Identify which cell holds the provided text, then report its (x, y) central coordinate. 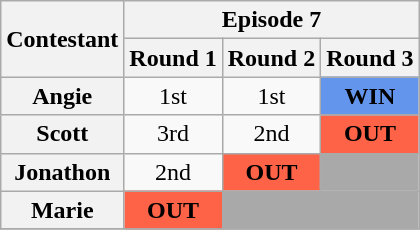
3rd (173, 134)
Angie (62, 96)
Jonathon (62, 172)
WIN (370, 96)
Scott (62, 134)
Marie (62, 210)
Round 1 (173, 58)
Episode 7 (272, 20)
Round 2 (271, 58)
Contestant (62, 39)
Round 3 (370, 58)
